Extract the (X, Y) coordinate from the center of the cell holding the provided text.  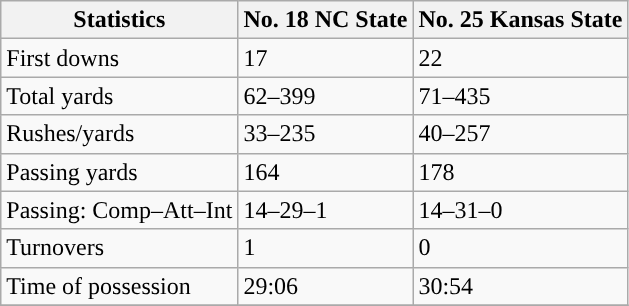
71–435 (520, 96)
Total yards (120, 96)
33–235 (326, 134)
Time of possession (120, 286)
Turnovers (120, 248)
164 (326, 172)
178 (520, 172)
22 (520, 58)
62–399 (326, 96)
No. 18 NC State (326, 20)
30:54 (520, 286)
Passing yards (120, 172)
0 (520, 248)
40–257 (520, 134)
First downs (120, 58)
29:06 (326, 286)
14–29–1 (326, 210)
Statistics (120, 20)
No. 25 Kansas State (520, 20)
1 (326, 248)
17 (326, 58)
Passing: Comp–Att–Int (120, 210)
14–31–0 (520, 210)
Rushes/yards (120, 134)
